For the text-containing cell, return its midpoint in (x, y) coordinate format. 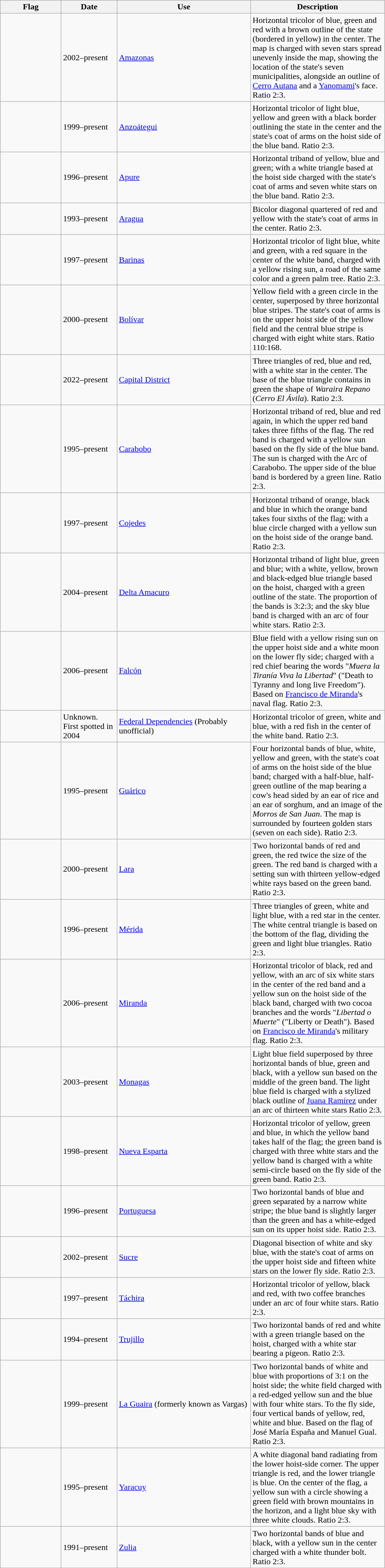
Sucre (184, 1257)
Delta Amacuro (184, 592)
Description (317, 7)
Two horizontal bands of red and white with a green triangle based on the hoist, charged with a white star bearing a pigeon. Ratio 2:3. (317, 1339)
Horizontal tricolor of green, white and blue, with a red fish in the center of the white band. Ratio 2:3. (317, 726)
Falcón (184, 670)
Aragua (184, 219)
Amazonas (184, 57)
Yaracuy (184, 1487)
Barinas (184, 260)
Cojedes (184, 523)
2003–present (89, 1082)
Two horizontal bands of blue and black, with a yellow sun in the center charged with a white thunder bolt. Ratio 2:3. (317, 1547)
1991–present (89, 1547)
Horizontal tricolor of yellow, black and red, with two coffee branches under an arc of four white stars. Ratio 2:3. (317, 1298)
Bolívar (184, 320)
Federal Dependencies (Probably unofficial) (184, 726)
Táchira (184, 1298)
Use (184, 7)
Capital District (184, 380)
Flag (31, 7)
2022–present (89, 380)
Portuguesa (184, 1211)
Miranda (184, 1003)
1994–present (89, 1339)
Zulia (184, 1547)
Bicolor diagonal quartered of red and yellow with the state's coat of arms in the center. Ratio 2:3. (317, 219)
2004–present (89, 592)
1998–present (89, 1151)
Apure (184, 177)
Guárico (184, 791)
Trujillo (184, 1339)
Unknown. First spotted in 2004 (89, 726)
1993–present (89, 219)
La Guaira (formerly known as Vargas) (184, 1404)
Monagas (184, 1082)
Anzoátegui (184, 127)
Date (89, 7)
Carabobo (184, 449)
Mérida (184, 929)
Lara (184, 869)
Nueva Esparta (184, 1151)
